Identify which cell holds the provided text, then report its [x, y] central coordinate. 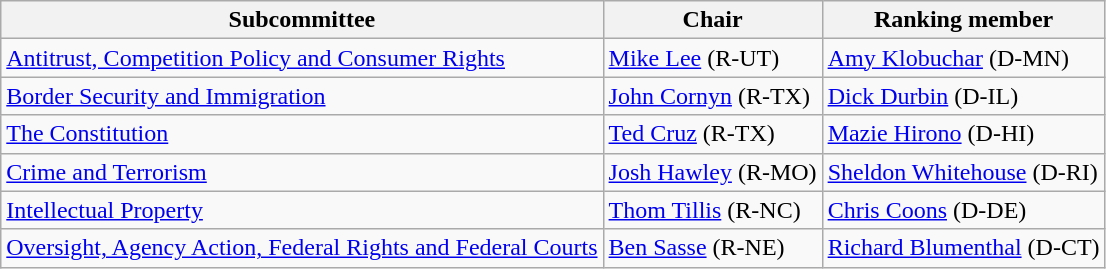
Josh Hawley (R-MO) [712, 172]
Mike Lee (R-UT) [712, 58]
Ben Sasse (R-NE) [712, 248]
Chair [712, 20]
Oversight, Agency Action, Federal Rights and Federal Courts [302, 248]
Subcommittee [302, 20]
Chris Coons (D-DE) [964, 210]
The Constitution [302, 134]
Thom Tillis (R-NC) [712, 210]
Crime and Terrorism [302, 172]
Ranking member [964, 20]
Richard Blumenthal (D-CT) [964, 248]
John Cornyn (R-TX) [712, 96]
Sheldon Whitehouse (D-RI) [964, 172]
Dick Durbin (D-IL) [964, 96]
Intellectual Property [302, 210]
Border Security and Immigration [302, 96]
Antitrust, Competition Policy and Consumer Rights [302, 58]
Amy Klobuchar (D-MN) [964, 58]
Ted Cruz (R-TX) [712, 134]
Mazie Hirono (D-HI) [964, 134]
